For the text-containing cell, return its midpoint in (X, Y) coordinate format. 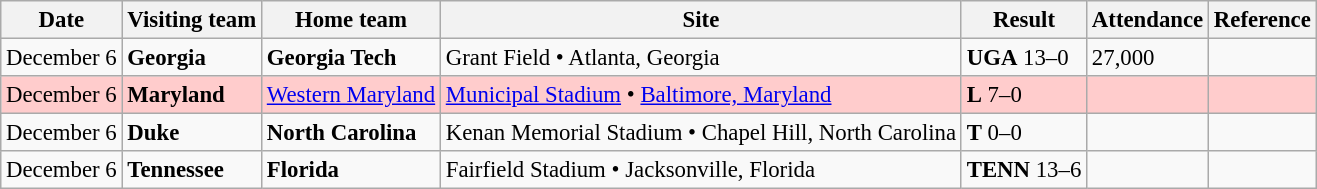
Duke (192, 133)
Attendance (1148, 20)
Site (700, 20)
Maryland (192, 95)
L 7–0 (1024, 95)
UGA 13–0 (1024, 58)
Western Maryland (352, 95)
Tennessee (192, 170)
Grant Field • Atlanta, Georgia (700, 58)
Georgia (192, 58)
Reference (1263, 20)
Fairfield Stadium • Jacksonville, Florida (700, 170)
TENN 13–6 (1024, 170)
T 0–0 (1024, 133)
27,000 (1148, 58)
Visiting team (192, 20)
Result (1024, 20)
Kenan Memorial Stadium • Chapel Hill, North Carolina (700, 133)
Home team (352, 20)
Georgia Tech (352, 58)
Florida (352, 170)
North Carolina (352, 133)
Date (62, 20)
Municipal Stadium • Baltimore, Maryland (700, 95)
